Output the (X, Y) coordinate of the center of the cell containing the given text.  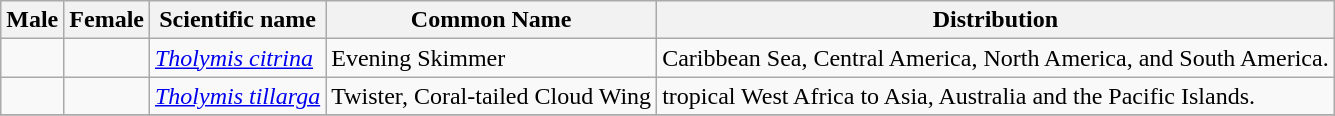
Female (107, 20)
Scientific name (237, 20)
Tholymis tillarga (237, 96)
Common Name (492, 20)
Caribbean Sea, Central America, North America, and South America. (996, 58)
Male (32, 20)
Tholymis citrina (237, 58)
Twister, Coral-tailed Cloud Wing (492, 96)
tropical West Africa to Asia, Australia and the Pacific Islands. (996, 96)
Distribution (996, 20)
Evening Skimmer (492, 58)
